Extract the (x, y) coordinate from the center of the cell holding the provided text.  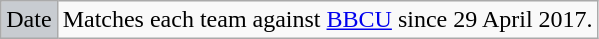
Matches each team against BBCU since 29 April 2017. (328, 20)
Date (29, 20)
